Pinpoint the cell where the given text exists, returning its [X, Y] midpoint coordinate. 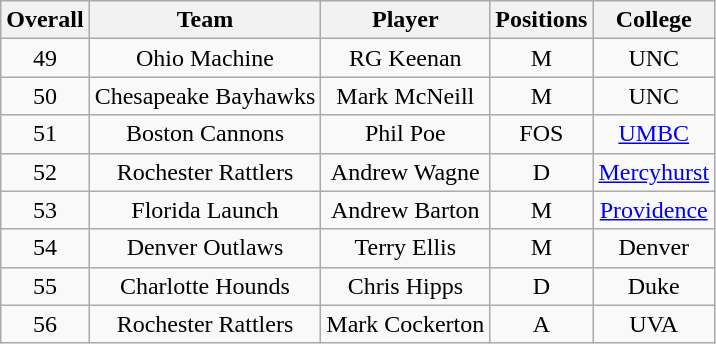
FOS [542, 134]
Boston Cannons [205, 134]
51 [45, 134]
Denver [654, 248]
49 [45, 58]
Chris Hipps [406, 286]
Phil Poe [406, 134]
Mercyhurst [654, 172]
College [654, 20]
RG Keenan [406, 58]
54 [45, 248]
Terry Ellis [406, 248]
Chesapeake Bayhawks [205, 96]
UMBC [654, 134]
Providence [654, 210]
A [542, 324]
56 [45, 324]
Ohio Machine [205, 58]
Team [205, 20]
Player [406, 20]
UVA [654, 324]
Mark McNeill [406, 96]
50 [45, 96]
Positions [542, 20]
Mark Cockerton [406, 324]
Overall [45, 20]
55 [45, 286]
52 [45, 172]
Denver Outlaws [205, 248]
Duke [654, 286]
Florida Launch [205, 210]
53 [45, 210]
Charlotte Hounds [205, 286]
Andrew Barton [406, 210]
Andrew Wagne [406, 172]
